For the text-containing cell, return its midpoint in (x, y) coordinate format. 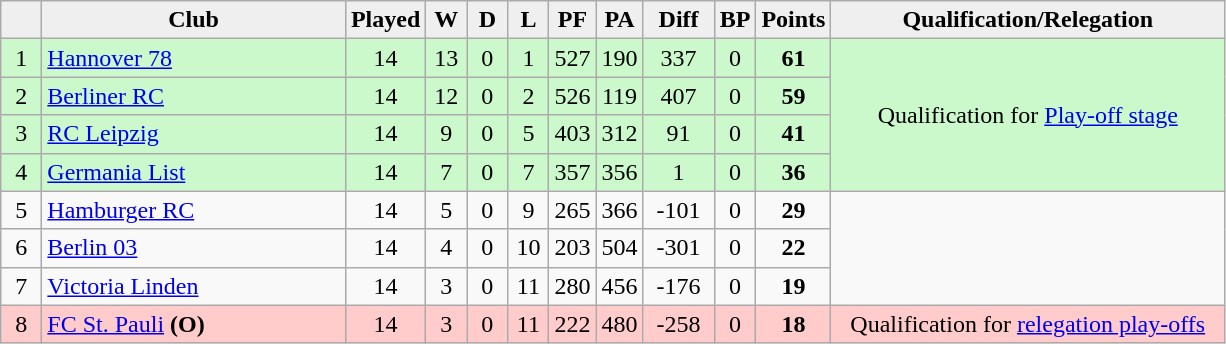
8 (22, 324)
366 (620, 210)
Hannover 78 (194, 58)
403 (572, 134)
119 (620, 96)
41 (794, 134)
PA (620, 20)
337 (678, 58)
10 (528, 248)
356 (620, 172)
Germania List (194, 172)
W (446, 20)
Berlin 03 (194, 248)
Qualification for Play-off stage (1028, 115)
91 (678, 134)
222 (572, 324)
BP (735, 20)
265 (572, 210)
61 (794, 58)
29 (794, 210)
Club (194, 20)
504 (620, 248)
19 (794, 286)
6 (22, 248)
203 (572, 248)
280 (572, 286)
L (528, 20)
22 (794, 248)
Berliner RC (194, 96)
407 (678, 96)
13 (446, 58)
456 (620, 286)
Qualification/Relegation (1028, 20)
357 (572, 172)
-176 (678, 286)
526 (572, 96)
FC St. Pauli (O) (194, 324)
-258 (678, 324)
Diff (678, 20)
Victoria Linden (194, 286)
Qualification for relegation play-offs (1028, 324)
59 (794, 96)
480 (620, 324)
190 (620, 58)
Points (794, 20)
18 (794, 324)
-101 (678, 210)
12 (446, 96)
PF (572, 20)
Hamburger RC (194, 210)
D (488, 20)
36 (794, 172)
Played (385, 20)
RC Leipzig (194, 134)
-301 (678, 248)
312 (620, 134)
527 (572, 58)
